Determine the [x, y] coordinate at the center of the cell enclosing the given text.  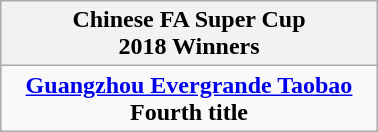
Chinese FA Super Cup2018 Winners [189, 34]
Guangzhou Evergrande TaobaoFourth title [189, 98]
